For the text-containing cell, return its midpoint in [x, y] coordinate format. 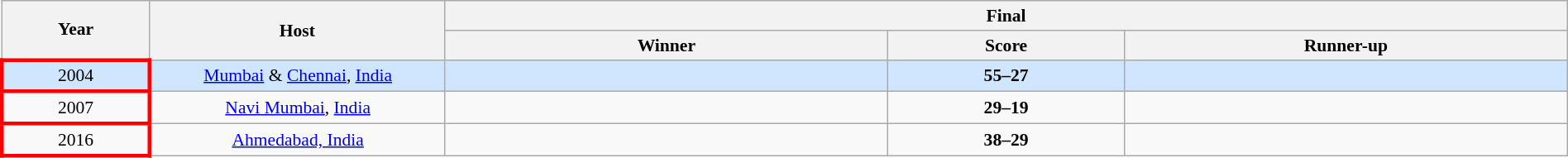
Mumbai & Chennai, India [298, 76]
Winner [667, 45]
Runner-up [1346, 45]
Navi Mumbai, India [298, 108]
Final [1006, 16]
2004 [76, 76]
38–29 [1006, 141]
Host [298, 30]
2016 [76, 141]
2007 [76, 108]
55–27 [1006, 76]
29–19 [1006, 108]
Ahmedabad, India [298, 141]
Score [1006, 45]
Year [76, 30]
